Locate the cell with the specified text and output its (X, Y) center coordinate. 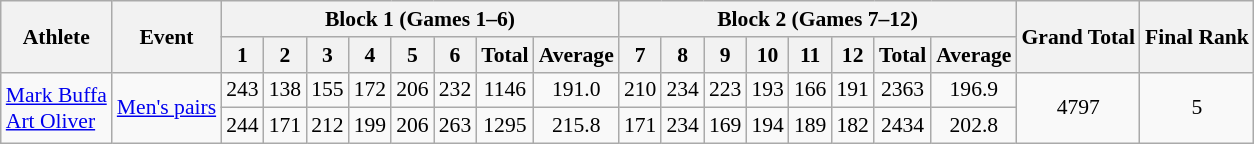
232 (456, 90)
Men's pairs (166, 108)
189 (810, 126)
166 (810, 90)
Grand Total (1078, 36)
2363 (902, 90)
7 (640, 55)
Block 2 (Games 7–12) (818, 19)
194 (768, 126)
12 (852, 55)
2 (286, 55)
11 (810, 55)
Athlete (56, 36)
1295 (504, 126)
1146 (504, 90)
263 (456, 126)
4797 (1078, 108)
244 (242, 126)
193 (768, 90)
191 (852, 90)
243 (242, 90)
6 (456, 55)
10 (768, 55)
169 (726, 126)
196.9 (974, 90)
223 (726, 90)
Block 1 (Games 1–6) (420, 19)
138 (286, 90)
1 (242, 55)
Mark Buffa Art Oliver (56, 108)
210 (640, 90)
2434 (902, 126)
212 (328, 126)
191.0 (576, 90)
Final Rank (1197, 36)
Event (166, 36)
172 (370, 90)
3 (328, 55)
155 (328, 90)
182 (852, 126)
4 (370, 55)
215.8 (576, 126)
202.8 (974, 126)
8 (682, 55)
199 (370, 126)
9 (726, 55)
